Extract the (X, Y) coordinate from the center of the cell holding the provided text.  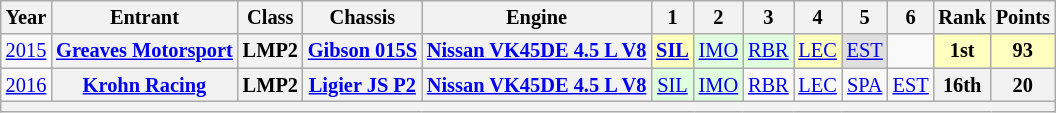
16th (962, 85)
Greaves Motorsport (144, 51)
20 (1023, 85)
SPA (865, 85)
Year (26, 17)
Entrant (144, 17)
2015 (26, 51)
Chassis (362, 17)
3 (768, 17)
1st (962, 51)
Engine (536, 17)
Ligier JS P2 (362, 85)
4 (818, 17)
Krohn Racing (144, 85)
Class (270, 17)
93 (1023, 51)
Gibson 015S (362, 51)
Points (1023, 17)
2 (718, 17)
1 (672, 17)
5 (865, 17)
2016 (26, 85)
Rank (962, 17)
6 (911, 17)
